Identify which cell holds the provided text, then report its [x, y] central coordinate. 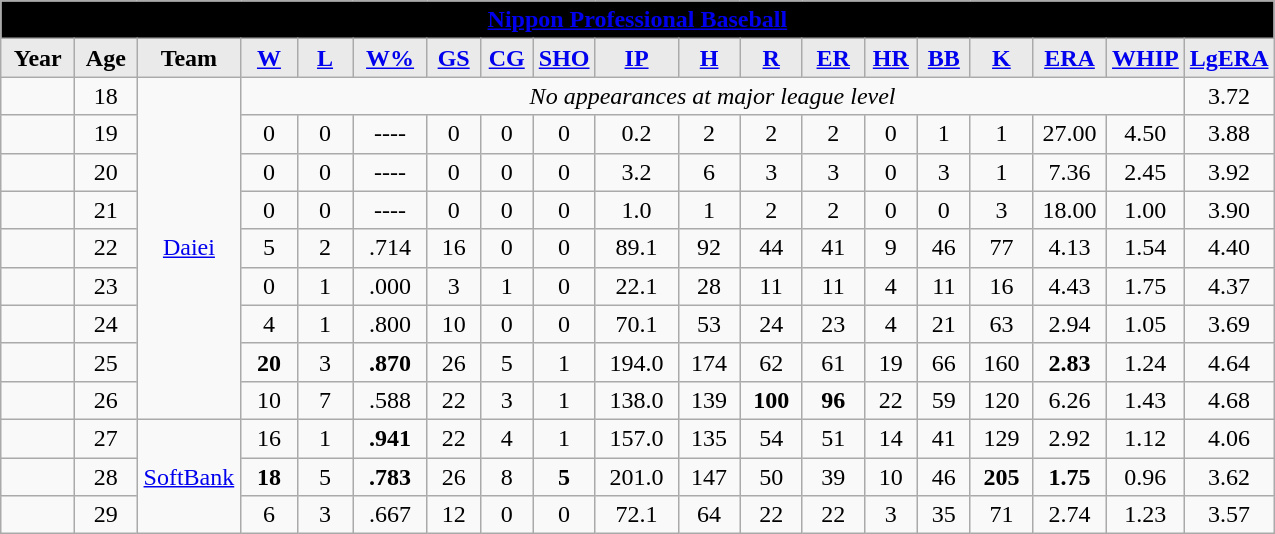
135 [709, 438]
64 [709, 515]
3.92 [1229, 172]
1.05 [1146, 324]
139 [709, 400]
.667 [390, 515]
3.90 [1229, 210]
3.72 [1229, 96]
2.74 [1069, 515]
53 [709, 324]
147 [709, 477]
39 [833, 477]
14 [890, 438]
50 [771, 477]
3.62 [1229, 477]
7 [325, 400]
.870 [390, 362]
4.13 [1069, 248]
194.0 [636, 362]
4.43 [1069, 286]
W% [390, 58]
129 [1001, 438]
3.2 [636, 172]
63 [1001, 324]
120 [1001, 400]
Team [189, 58]
1.24 [1146, 362]
W [269, 58]
51 [833, 438]
No appearances at major league level [712, 96]
157.0 [636, 438]
HR [890, 58]
4.50 [1146, 134]
Nippon Professional Baseball [638, 20]
GS [454, 58]
9 [890, 248]
201.0 [636, 477]
2.45 [1146, 172]
.000 [390, 286]
.941 [390, 438]
27.00 [1069, 134]
.783 [390, 477]
2.92 [1069, 438]
160 [1001, 362]
Daiei [189, 248]
62 [771, 362]
0.96 [1146, 477]
70.1 [636, 324]
72.1 [636, 515]
22.1 [636, 286]
4.37 [1229, 286]
4.68 [1229, 400]
4.06 [1229, 438]
138.0 [636, 400]
1.54 [1146, 248]
8 [506, 477]
59 [944, 400]
7.36 [1069, 172]
H [709, 58]
89.1 [636, 248]
.588 [390, 400]
6.26 [1069, 400]
71 [1001, 515]
4.64 [1229, 362]
0.2 [636, 134]
.800 [390, 324]
1.23 [1146, 515]
61 [833, 362]
1.00 [1146, 210]
174 [709, 362]
SoftBank [189, 476]
IP [636, 58]
66 [944, 362]
1.12 [1146, 438]
12 [454, 515]
92 [709, 248]
44 [771, 248]
29 [106, 515]
3.57 [1229, 515]
CG [506, 58]
25 [106, 362]
Age [106, 58]
BB [944, 58]
96 [833, 400]
77 [1001, 248]
35 [944, 515]
3.69 [1229, 324]
Year [38, 58]
WHIP [1146, 58]
18.00 [1069, 210]
ERA [1069, 58]
205 [1001, 477]
27 [106, 438]
K [1001, 58]
SHO [564, 58]
2.83 [1069, 362]
4.40 [1229, 248]
1.43 [1146, 400]
3.88 [1229, 134]
R [771, 58]
1.0 [636, 210]
100 [771, 400]
2.94 [1069, 324]
.714 [390, 248]
ER [833, 58]
54 [771, 438]
LgERA [1229, 58]
L [325, 58]
